Scan for the cell matching the given text and deliver its (X, Y) coordinate at center. 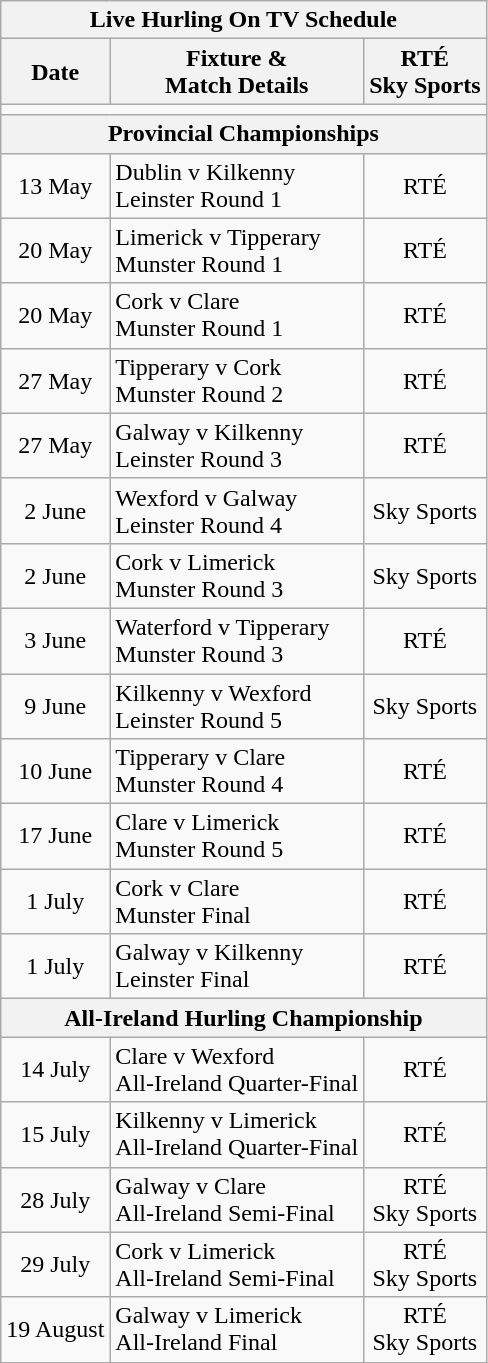
9 June (56, 706)
3 June (56, 640)
Tipperary v Cork Munster Round 2 (237, 380)
Clare v WexfordAll-Ireland Quarter-Final (237, 1070)
17 June (56, 836)
Date (56, 72)
Galway v ClareAll-Ireland Semi-Final (237, 1200)
14 July (56, 1070)
Provincial Championships (244, 134)
Cork v ClareMunster Final (237, 902)
29 July (56, 1264)
Clare v LimerickMunster Round 5 (237, 836)
Waterford v TipperaryMunster Round 3 (237, 640)
Live Hurling On TV Schedule (244, 20)
Wexford v GalwayLeinster Round 4 (237, 510)
Cork v LimerickAll-Ireland Semi-Final (237, 1264)
Limerick v TipperaryMunster Round 1 (237, 250)
Galway v KilkennyLeinster Final (237, 966)
13 May (56, 186)
Tipperary v ClareMunster Round 4 (237, 772)
Dublin v KilkennyLeinster Round 1 (237, 186)
19 August (56, 1330)
10 June (56, 772)
Cork v ClareMunster Round 1 (237, 316)
Galway v KilkennyLeinster Round 3 (237, 446)
28 July (56, 1200)
Cork v LimerickMunster Round 3 (237, 576)
Fixture &Match Details (237, 72)
Kilkenny v Wexford Leinster Round 5 (237, 706)
15 July (56, 1134)
Galway v LimerickAll-Ireland Final (237, 1330)
All-Ireland Hurling Championship (244, 1018)
Kilkenny v Limerick All-Ireland Quarter-Final (237, 1134)
